From the cell containing the given text, extract its center point as [x, y] coordinate. 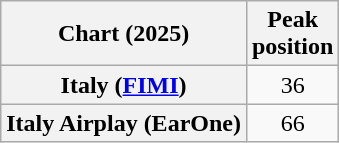
36 [292, 85]
Italy (FIMI) [124, 85]
66 [292, 123]
Peakposition [292, 34]
Italy Airplay (EarOne) [124, 123]
Chart (2025) [124, 34]
